From the cell containing the given text, extract its center point as [x, y] coordinate. 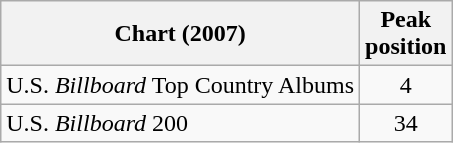
34 [406, 123]
4 [406, 85]
Peakposition [406, 34]
Chart (2007) [180, 34]
U.S. Billboard 200 [180, 123]
U.S. Billboard Top Country Albums [180, 85]
